Detect which cell encompasses the target text, then output its (x, y) center coordinate. 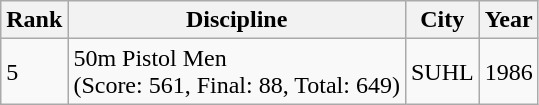
City (442, 20)
50m Pistol Men(Score: 561, Final: 88, Total: 649) (237, 72)
5 (34, 72)
Rank (34, 20)
Discipline (237, 20)
SUHL (442, 72)
1986 (508, 72)
Year (508, 20)
